From the cell containing the given text, extract its center point as (X, Y) coordinate. 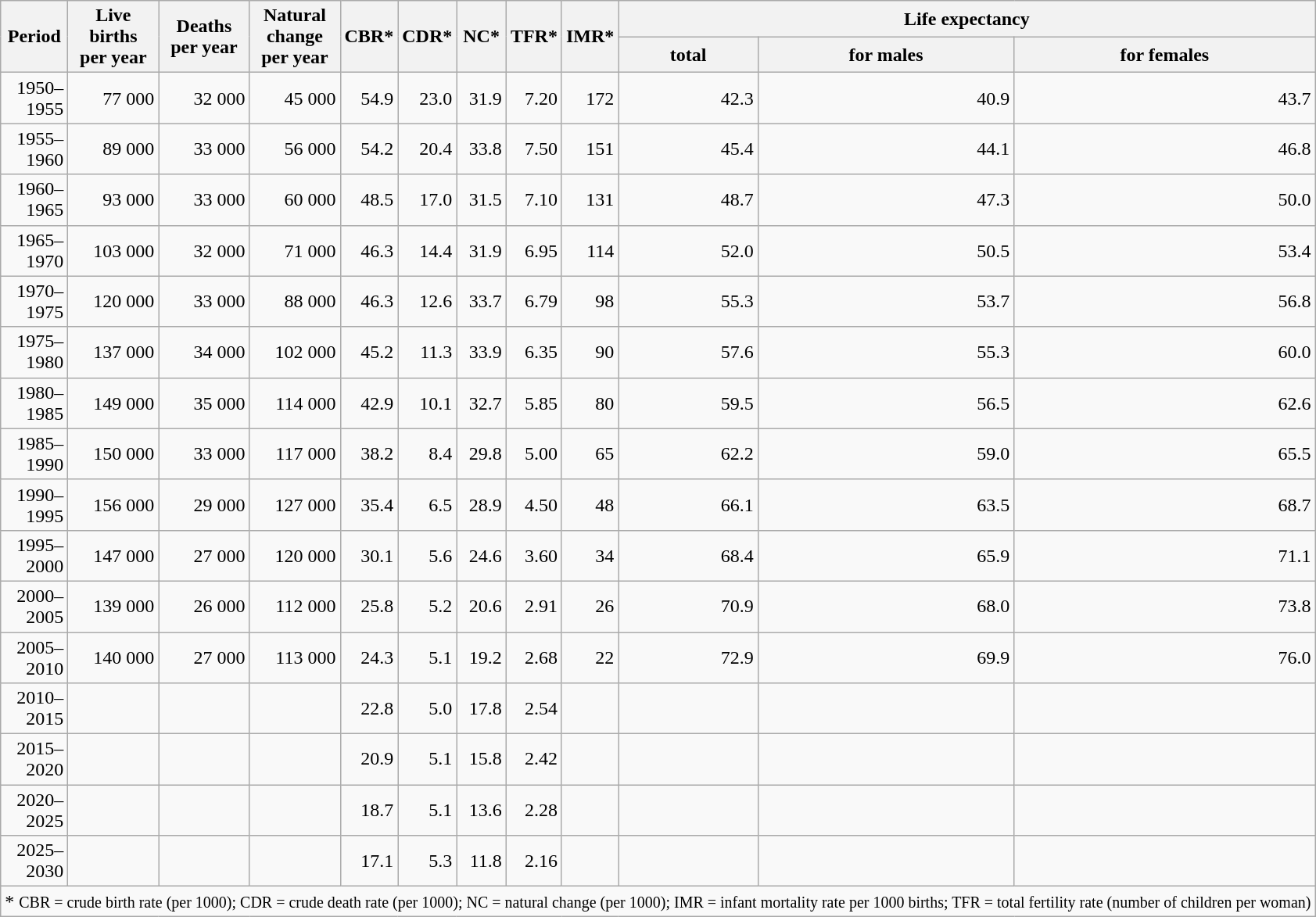
45.4 (688, 149)
20.4 (427, 149)
2.16 (533, 861)
103 000 (113, 250)
47.3 (886, 200)
52.0 (688, 250)
43.7 (1165, 99)
11.8 (482, 861)
56 000 (295, 149)
5.2 (427, 607)
68.4 (688, 555)
7.20 (533, 99)
60.0 (1165, 352)
26 (590, 607)
172 (590, 99)
10.1 (427, 403)
131 (590, 200)
45.2 (369, 352)
26 000 (204, 607)
90 (590, 352)
6.79 (533, 302)
Deathsper year (204, 37)
31.5 (482, 200)
24.6 (482, 555)
1975–1980 (34, 352)
5.0 (427, 708)
2000–2005 (34, 607)
TFR* (533, 37)
156 000 (113, 505)
13.6 (482, 810)
53.7 (886, 302)
147 000 (113, 555)
140 000 (113, 657)
6.35 (533, 352)
48.5 (369, 200)
29 000 (204, 505)
CDR* (427, 37)
total (688, 55)
73.8 (1165, 607)
7.10 (533, 200)
14.4 (427, 250)
2005–2010 (34, 657)
102 000 (295, 352)
45 000 (295, 99)
15.8 (482, 760)
1990–1995 (34, 505)
3.60 (533, 555)
1950–1955 (34, 99)
112 000 (295, 607)
6.95 (533, 250)
25.8 (369, 607)
59.5 (688, 403)
2025–2030 (34, 861)
7.50 (533, 149)
2010–2015 (34, 708)
72.9 (688, 657)
89 000 (113, 149)
24.3 (369, 657)
18.7 (369, 810)
6.5 (427, 505)
2.68 (533, 657)
71 000 (295, 250)
28.9 (482, 505)
114 000 (295, 403)
33.8 (482, 149)
33.7 (482, 302)
46.8 (1165, 149)
4.50 (533, 505)
1965–1970 (34, 250)
54.9 (369, 99)
59.0 (886, 453)
149 000 (113, 403)
29.8 (482, 453)
53.4 (1165, 250)
Period (34, 37)
20.6 (482, 607)
8.4 (427, 453)
IMR* (590, 37)
76.0 (1165, 657)
57.6 (688, 352)
66.1 (688, 505)
for males (886, 55)
44.1 (886, 149)
11.3 (427, 352)
20.9 (369, 760)
1960–1965 (34, 200)
98 (590, 302)
30.1 (369, 555)
88 000 (295, 302)
113 000 (295, 657)
127 000 (295, 505)
139 000 (113, 607)
22.8 (369, 708)
5.00 (533, 453)
35.4 (369, 505)
150 000 (113, 453)
for females (1165, 55)
12.6 (427, 302)
69.9 (886, 657)
70.9 (688, 607)
48.7 (688, 200)
151 (590, 149)
32.7 (482, 403)
17.1 (369, 861)
1980–1985 (34, 403)
80 (590, 403)
54.2 (369, 149)
50.5 (886, 250)
50.0 (1165, 200)
62.6 (1165, 403)
Natural changeper year (295, 37)
65.5 (1165, 453)
56.8 (1165, 302)
17.8 (482, 708)
60 000 (295, 200)
19.2 (482, 657)
65 (590, 453)
34 000 (204, 352)
17.0 (427, 200)
1970–1975 (34, 302)
Live birthsper year (113, 37)
22 (590, 657)
5.85 (533, 403)
5.3 (427, 861)
2015–2020 (34, 760)
48 (590, 505)
93 000 (113, 200)
23.0 (427, 99)
CBR* (369, 37)
1985–1990 (34, 453)
137 000 (113, 352)
62.2 (688, 453)
56.5 (886, 403)
42.9 (369, 403)
35 000 (204, 403)
2.91 (533, 607)
42.3 (688, 99)
33.9 (482, 352)
114 (590, 250)
117 000 (295, 453)
2.28 (533, 810)
2.54 (533, 708)
38.2 (369, 453)
40.9 (886, 99)
34 (590, 555)
5.6 (427, 555)
63.5 (886, 505)
2.42 (533, 760)
NC* (482, 37)
2020–2025 (34, 810)
1995–2000 (34, 555)
68.0 (886, 607)
65.9 (886, 555)
Life expectancy (966, 19)
68.7 (1165, 505)
1955–1960 (34, 149)
77 000 (113, 99)
71.1 (1165, 555)
